Search for the cell housing the specified text and yield its (x, y) center coordinate. 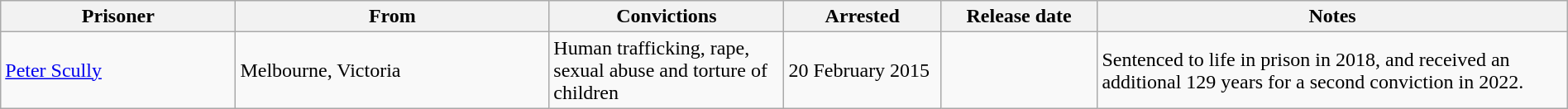
Arrested (862, 17)
20 February 2015 (862, 70)
Prisoner (118, 17)
Human trafficking, rape, sexual abuse and torture of children (667, 70)
Peter Scully (118, 70)
Convictions (667, 17)
Melbourne, Victoria (392, 70)
Sentenced to life in prison in 2018, and received an additional 129 years for a second conviction in 2022. (1332, 70)
Release date (1019, 17)
From (392, 17)
Notes (1332, 17)
